Provide the [x, y] coordinate of the cell's center where the given text is located.  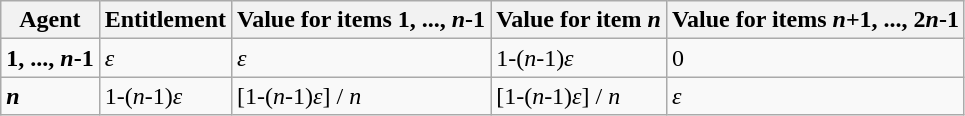
n [50, 96]
0 [815, 58]
Value for item n [579, 20]
Entitlement [165, 20]
1, ..., n-1 [50, 58]
Agent [50, 20]
Value for items n+1, ..., 2n-1 [815, 20]
Value for items 1, ..., n-1 [362, 20]
